Provide the [x, y] coordinate of the cell's center where the given text is located.  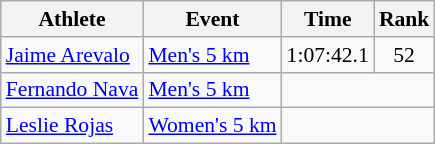
Time [328, 19]
Athlete [72, 19]
Leslie Rojas [72, 126]
52 [404, 55]
1:07:42.1 [328, 55]
Jaime Arevalo [72, 55]
Women's 5 km [212, 126]
Fernando Nava [72, 90]
Event [212, 19]
Rank [404, 19]
